Identify which cell holds the provided text, then report its (X, Y) central coordinate. 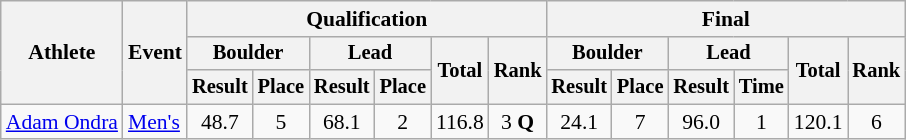
Qualification (366, 19)
Adam Ondra (62, 122)
Athlete (62, 52)
116.8 (460, 122)
24.1 (579, 122)
3 Q (518, 122)
2 (403, 122)
5 (281, 122)
6 (877, 122)
120.1 (818, 122)
68.1 (342, 122)
Time (762, 87)
7 (640, 122)
1 (762, 122)
Event (155, 52)
Men's (155, 122)
48.7 (220, 122)
Final (726, 19)
96.0 (701, 122)
